Search for the cell housing the specified text and yield its (x, y) center coordinate. 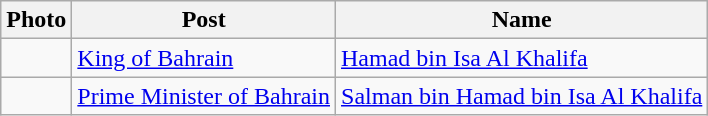
Name (522, 20)
Prime Minister of Bahrain (204, 96)
Post (204, 20)
Hamad bin Isa Al Khalifa (522, 58)
Salman bin Hamad bin Isa Al Khalifa (522, 96)
King of Bahrain (204, 58)
Photo (36, 20)
